Find where the given text appears and provide that cell's center as [x, y] coordinate. 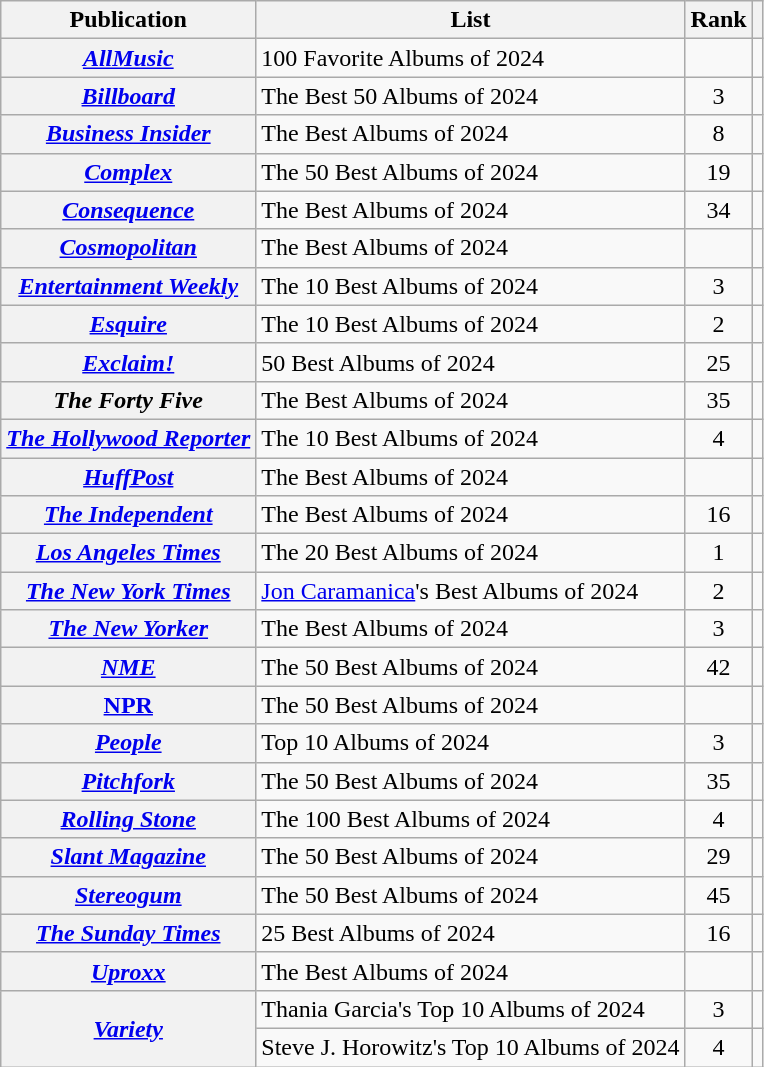
Entertainment Weekly [128, 286]
34 [718, 210]
25 [718, 362]
The New Yorker [128, 629]
Variety [128, 1028]
Stereogum [128, 895]
Cosmopolitan [128, 248]
The 20 Best Albums of 2024 [470, 553]
AllMusic [128, 58]
Steve J. Horowitz's Top 10 Albums of 2024 [470, 1047]
Thania Garcia's Top 10 Albums of 2024 [470, 1009]
Pitchfork [128, 781]
Rolling Stone [128, 819]
Billboard [128, 96]
Top 10 Albums of 2024 [470, 743]
NME [128, 667]
29 [718, 857]
List [470, 20]
Esquire [128, 324]
1 [718, 553]
Rank [718, 20]
Consequence [128, 210]
Los Angeles Times [128, 553]
Uproxx [128, 971]
NPR [128, 705]
45 [718, 895]
25 Best Albums of 2024 [470, 933]
The Best 50 Albums of 2024 [470, 96]
8 [718, 134]
Business Insider [128, 134]
People [128, 743]
100 Favorite Albums of 2024 [470, 58]
The New York Times [128, 591]
Complex [128, 172]
The 100 Best Albums of 2024 [470, 819]
42 [718, 667]
19 [718, 172]
The Sunday Times [128, 933]
Slant Magazine [128, 857]
Jon Caramanica's Best Albums of 2024 [470, 591]
Publication [128, 20]
Exclaim! [128, 362]
The Forty Five [128, 400]
HuffPost [128, 477]
50 Best Albums of 2024 [470, 362]
The Hollywood Reporter [128, 438]
The Independent [128, 515]
